Output the [x, y] coordinate of the center of the cell containing the given text.  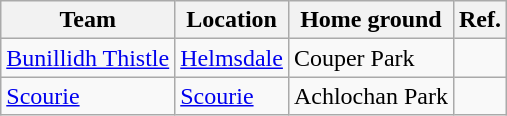
Achlochan Park [370, 96]
Home ground [370, 20]
Team [88, 20]
Ref. [480, 20]
Bunillidh Thistle [88, 58]
Helmsdale [232, 58]
Location [232, 20]
Couper Park [370, 58]
